Extract the [x, y] coordinate from the center of the cell holding the provided text.  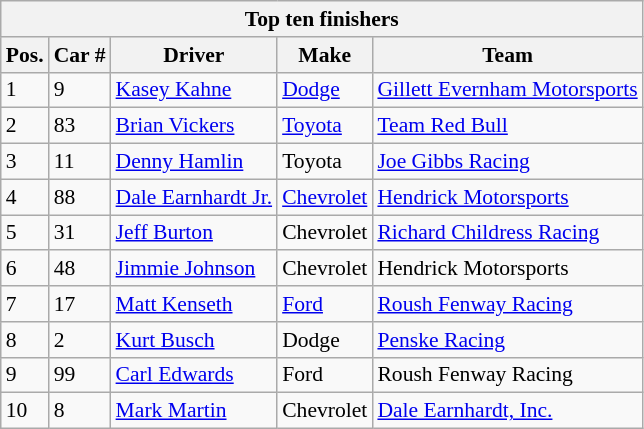
Mark Martin [194, 411]
Carl Edwards [194, 375]
4 [25, 197]
5 [25, 233]
88 [80, 197]
Dale Earnhardt, Inc. [507, 411]
Richard Childress Racing [507, 233]
Gillett Evernham Motorsports [507, 90]
6 [25, 269]
Kurt Busch [194, 340]
Pos. [25, 55]
11 [80, 162]
48 [80, 269]
Matt Kenseth [194, 304]
Car # [80, 55]
Brian Vickers [194, 126]
Make [324, 55]
Denny Hamlin [194, 162]
83 [80, 126]
7 [25, 304]
Top ten finishers [322, 19]
17 [80, 304]
1 [25, 90]
Penske Racing [507, 340]
Jeff Burton [194, 233]
Team Red Bull [507, 126]
31 [80, 233]
Dale Earnhardt Jr. [194, 197]
10 [25, 411]
Kasey Kahne [194, 90]
Team [507, 55]
Jimmie Johnson [194, 269]
3 [25, 162]
Driver [194, 55]
99 [80, 375]
Joe Gibbs Racing [507, 162]
